Output the (x, y) coordinate of the center of the cell containing the given text.  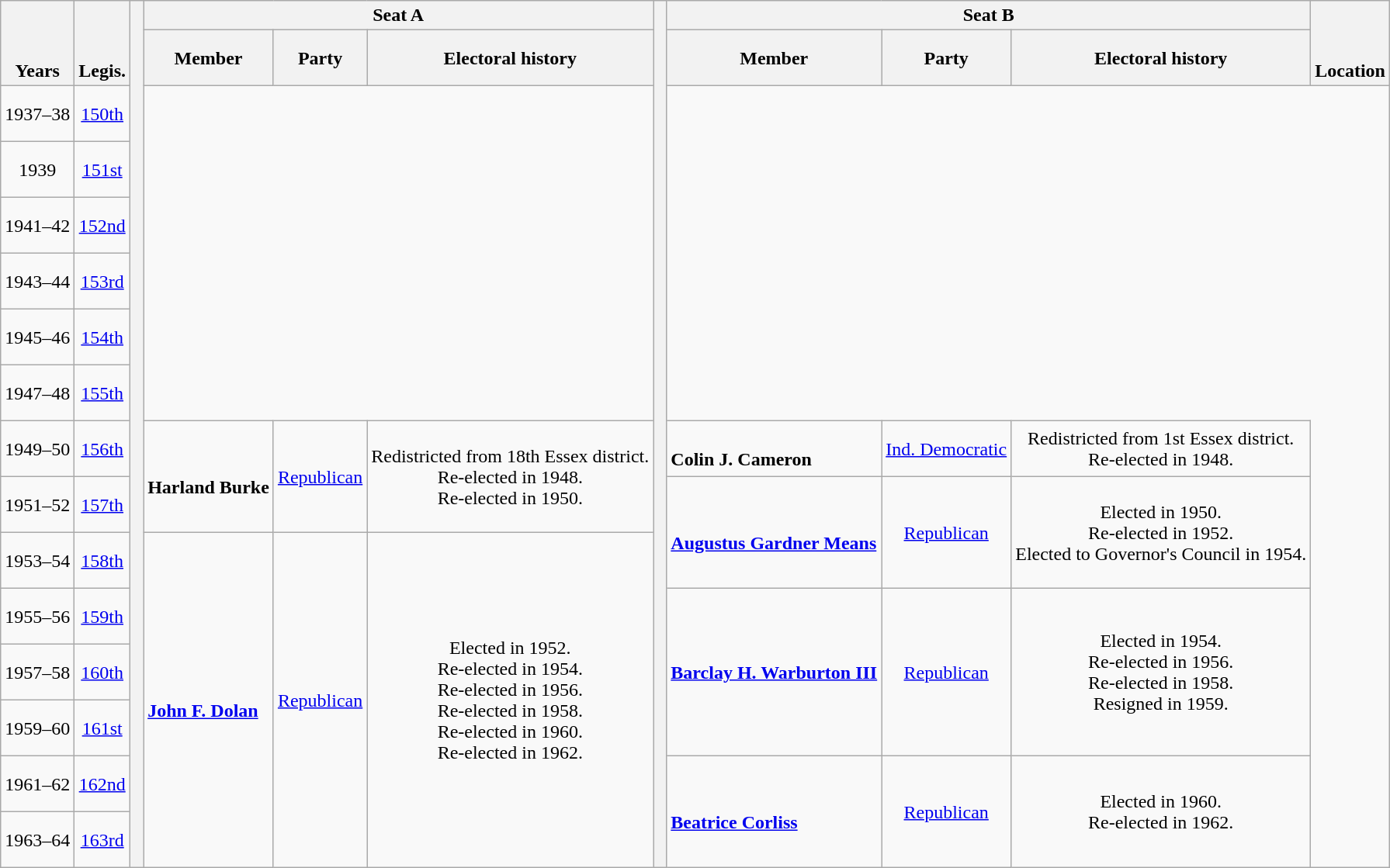
Colin J. Cameron (775, 449)
1941–42 (37, 226)
161st (102, 728)
Redistricted from 1st Essex district.Re-elected in 1948. (1161, 449)
157th (102, 505)
1951–52 (37, 505)
Seat A (399, 16)
Beatrice Corliss (775, 812)
Harland Burke (209, 477)
1949–50 (37, 449)
Elected in 1950.Re-elected in 1952.Elected to Governor's Council in 1954. (1161, 533)
1939 (37, 170)
1947–48 (37, 393)
Augustus Gardner Means (775, 533)
1953–54 (37, 561)
154th (102, 337)
1959–60 (37, 728)
1955–56 (37, 617)
Redistricted from 18th Essex district.Re-elected in 1948.Re-elected in 1950. (511, 477)
162nd (102, 784)
1943–44 (37, 282)
153rd (102, 282)
Seat B (989, 16)
1937–38 (37, 114)
Elected in 1952.Re-elected in 1954.Re-elected in 1956.Re-elected in 1958.Re-elected in 1960.Re-elected in 1962. (511, 700)
163rd (102, 840)
1945–46 (37, 337)
Location (1350, 43)
151st (102, 170)
152nd (102, 226)
Ind. Democratic (947, 449)
Years (37, 43)
160th (102, 673)
John F. Dolan (209, 700)
155th (102, 393)
Legis. (102, 43)
Elected in 1960.Re-elected in 1962. (1161, 812)
156th (102, 449)
1963–64 (37, 840)
Elected in 1954.Re-elected in 1956.Re-elected in 1958.Resigned in 1959. (1161, 673)
150th (102, 114)
1961–62 (37, 784)
158th (102, 561)
1957–58 (37, 673)
159th (102, 617)
Barclay H. Warburton III (775, 673)
